Identify which cell holds the provided text, then report its (x, y) central coordinate. 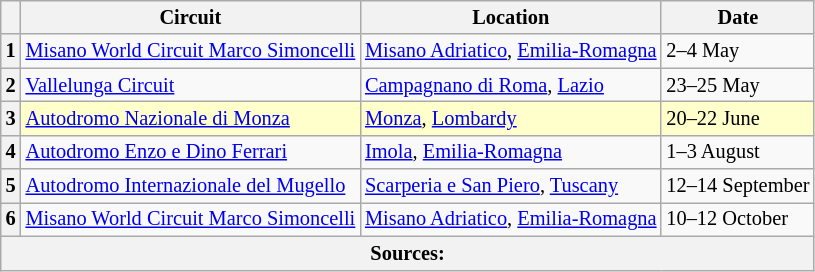
Campagnano di Roma, Lazio (510, 85)
20–22 June (738, 118)
Autodromo Nazionale di Monza (191, 118)
5 (11, 186)
1 (11, 51)
12–14 September (738, 186)
Date (738, 17)
4 (11, 152)
Sources: (408, 253)
Imola, Emilia-Romagna (510, 152)
23–25 May (738, 85)
Autodromo Enzo e Dino Ferrari (191, 152)
6 (11, 219)
2 (11, 85)
3 (11, 118)
Autodromo Internazionale del Mugello (191, 186)
Monza, Lombardy (510, 118)
Scarperia e San Piero, Tuscany (510, 186)
1–3 August (738, 152)
Location (510, 17)
Vallelunga Circuit (191, 85)
Circuit (191, 17)
10–12 October (738, 219)
2–4 May (738, 51)
